Provide the (x, y) coordinate of the cell's center where the given text is located.  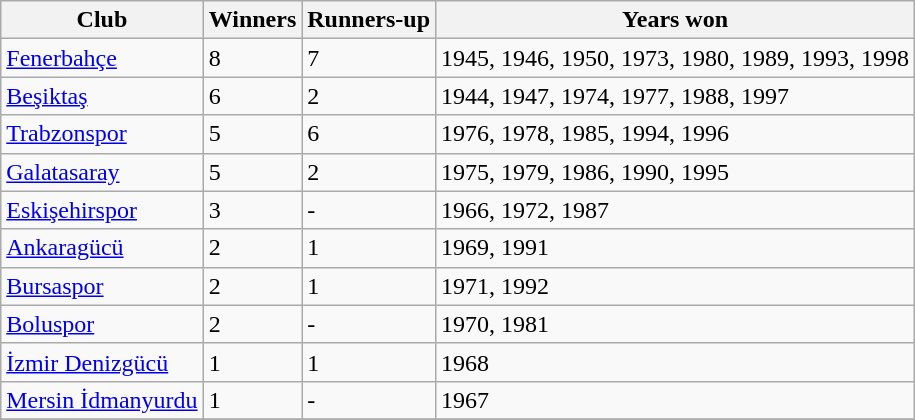
1966, 1972, 1987 (676, 210)
Years won (676, 20)
Club (102, 20)
1971, 1992 (676, 286)
Eskişehirspor (102, 210)
Beşiktaş (102, 96)
Ankaragücü (102, 248)
1945, 1946, 1950, 1973, 1980, 1989, 1993, 1998 (676, 58)
1975, 1979, 1986, 1990, 1995 (676, 172)
Runners-up (369, 20)
1976, 1978, 1985, 1994, 1996 (676, 134)
Galatasaray (102, 172)
1968 (676, 362)
İzmir Denizgücü (102, 362)
Winners (252, 20)
1969, 1991 (676, 248)
Mersin İdmanyurdu (102, 400)
Bursaspor (102, 286)
Trabzonspor (102, 134)
7 (369, 58)
1970, 1981 (676, 324)
1944, 1947, 1974, 1977, 1988, 1997 (676, 96)
3 (252, 210)
Boluspor (102, 324)
8 (252, 58)
1967 (676, 400)
Fenerbahçe (102, 58)
